Extract the [X, Y] coordinate from the center of the cell holding the provided text.  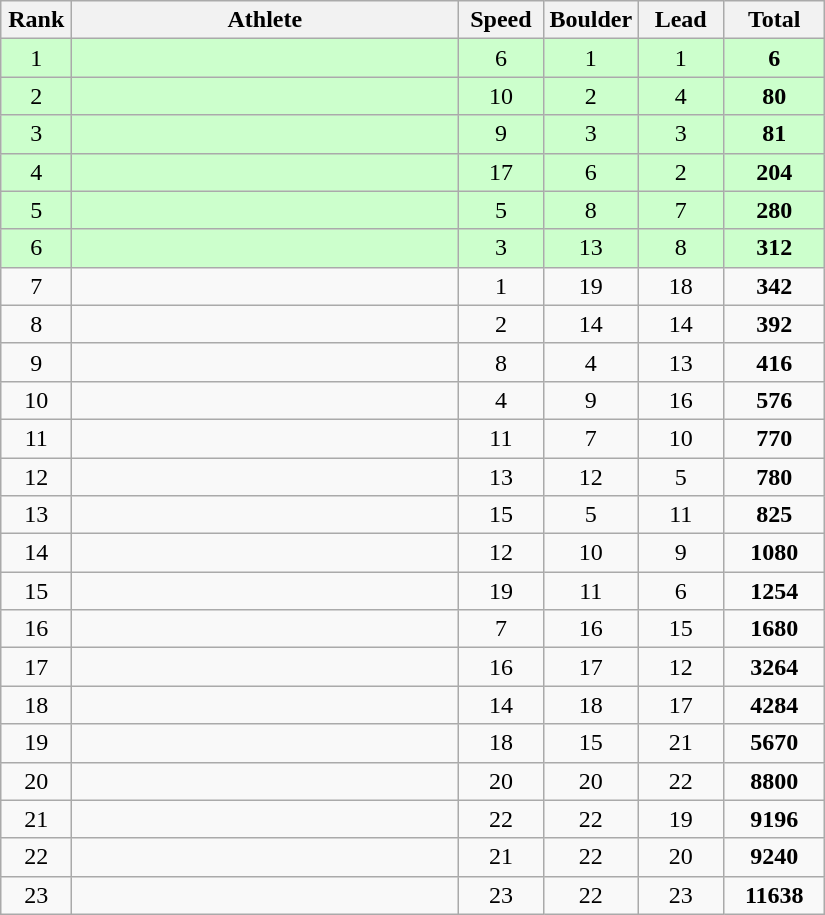
204 [774, 172]
5670 [774, 743]
392 [774, 324]
Rank [36, 20]
8800 [774, 781]
1680 [774, 629]
4284 [774, 705]
Total [774, 20]
1080 [774, 553]
825 [774, 515]
1254 [774, 591]
312 [774, 248]
Boulder [591, 20]
Lead [681, 20]
280 [774, 210]
576 [774, 400]
780 [774, 477]
3264 [774, 667]
416 [774, 362]
9196 [774, 819]
81 [774, 134]
80 [774, 96]
11638 [774, 895]
Athlete [265, 20]
9240 [774, 857]
770 [774, 438]
342 [774, 286]
Speed [501, 20]
